Provide the [X, Y] coordinate of the cell's center where the given text is located.  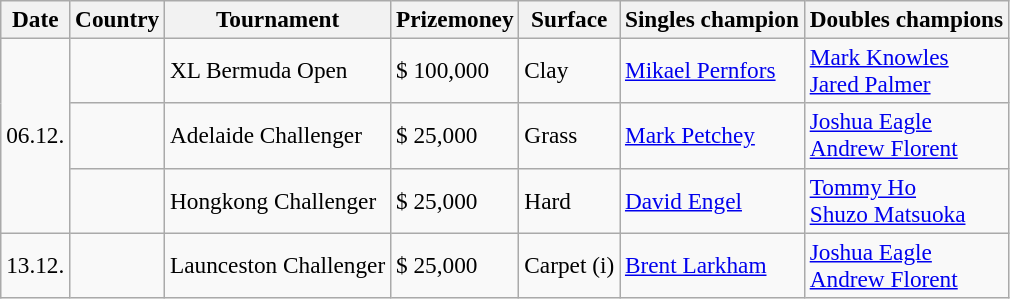
Surface [570, 19]
Date [36, 19]
Singles champion [712, 19]
Launceston Challenger [278, 264]
06.12. [36, 135]
Mark Knowles Jared Palmer [906, 70]
13.12. [36, 264]
Brent Larkham [712, 264]
Grass [570, 136]
Doubles champions [906, 19]
David Engel [712, 200]
Clay [570, 70]
Adelaide Challenger [278, 136]
Tommy Ho Shuzo Matsuoka [906, 200]
Mark Petchey [712, 136]
Country [118, 19]
Carpet (i) [570, 264]
XL Bermuda Open [278, 70]
Hard [570, 200]
$ 100,000 [455, 70]
Mikael Pernfors [712, 70]
Prizemoney [455, 19]
Tournament [278, 19]
Hongkong Challenger [278, 200]
